Extract the [X, Y] coordinate from the center of the cell holding the provided text.  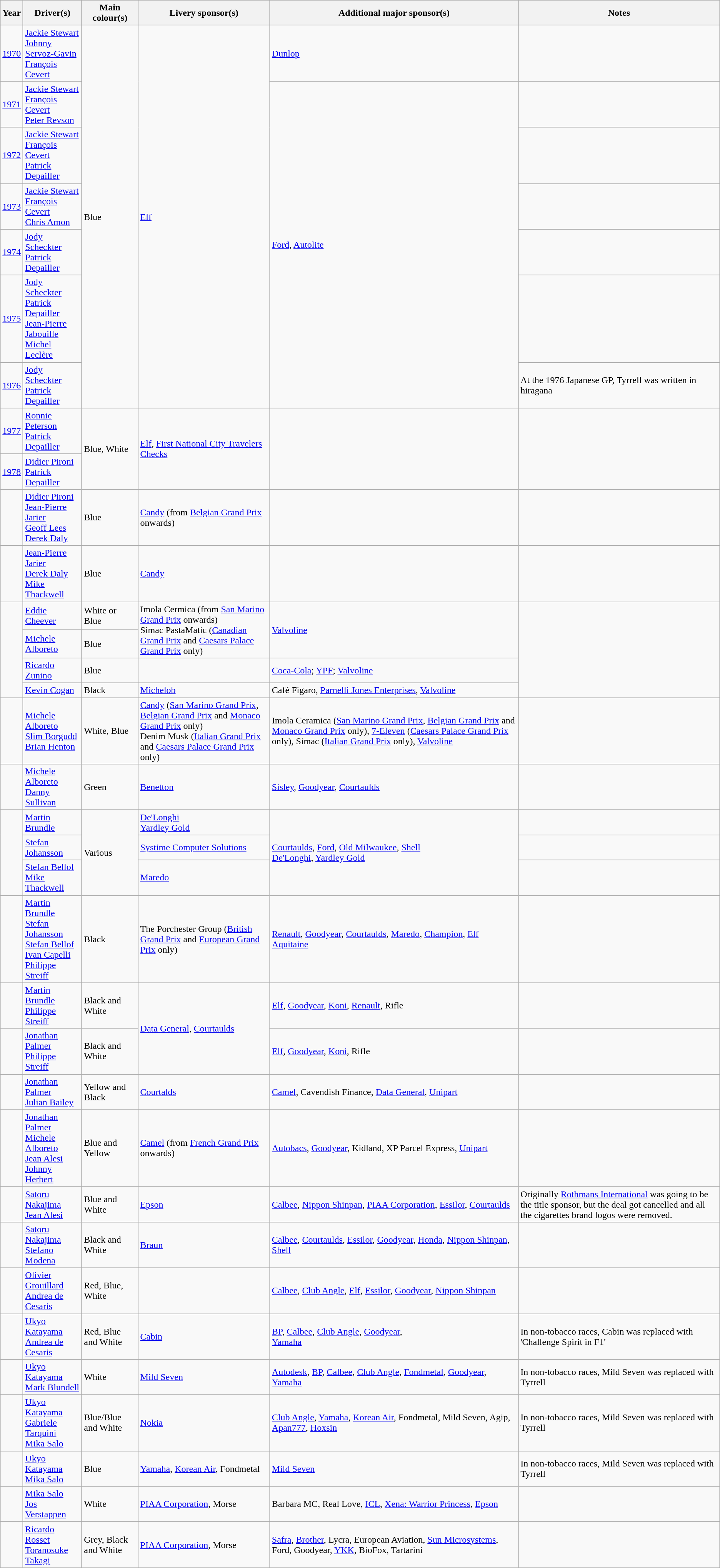
Autodesk, BP, Calbee, Club Angle, Fondmetal, Goodyear, Yamaha [394, 1377]
Martin Brundle [52, 822]
Red, Blue and White [110, 1337]
Grey, Black and White [110, 1545]
Red, Blue, White [110, 1291]
Renault, Goodyear, Courtaulds, Maredo, Champion, Elf Aquitaine [394, 939]
Yamaha, Korean Air, Fondmetal [204, 1469]
Jackie StewartFrançois CevertPeter Revson [52, 105]
Ukyo KatayamaGabriele TarquiniMika Salo [52, 1423]
Elf, Goodyear, Koni, Rifle [394, 1051]
Jackie StewartFrançois CevertChris Amon [52, 206]
In non-tobacco races, Cabin was replaced with 'Challenge Spirit in F1' [619, 1337]
Didier PironiJean-Pierre JarierGeoff LeesDerek Daly [52, 517]
Elf, Goodyear, Koni, Renault, Rifle [394, 1005]
Jody ScheckterPatrick DepaillerJean-Pierre JabouilleMichel Leclère [52, 318]
Blue and White [110, 1204]
Ricardo Zunino [52, 671]
Jonathan PalmerMichele AlboretoJean AlesiJohnny Herbert [52, 1148]
Green [110, 787]
White or Blue [110, 615]
Eddie Cheever [52, 615]
Ricardo RossetToranosuke Takagi [52, 1545]
At the 1976 Japanese GP, Tyrrell was written in hiragana [619, 385]
Ukyo KatayamaMika Salo [52, 1469]
Valvoline [394, 630]
Jackie StewartJohnny Servoz-GavinFrançois Cevert [52, 53]
Safra, Brother, Lycra, European Aviation, Sun Microsystems, Ford, Goodyear, YKK, BioFox, Tartarini [394, 1545]
Year [12, 13]
1978 [12, 472]
Jonathan PalmerJulian Bailey [52, 1092]
Ukyo KatayamaAndrea de Cesaris [52, 1337]
White, Blue [110, 731]
Epson [204, 1204]
Club Angle, Yamaha, Korean Air, Fondmetal, Mild Seven, Agip, Apan777, Hoxsin [394, 1423]
Blue and Yellow [110, 1148]
Elf [204, 217]
Olivier GrouillardAndrea de Cesaris [52, 1291]
Ronnie PetersonPatrick Depailler [52, 431]
Ukyo KatayamaMark Blundell [52, 1377]
The Porchester Group (British Grand Prix and European Grand Prix only) [204, 939]
Blue/Blue and White [110, 1423]
Stefan Johansson [52, 848]
Coca-Cola; YPF; Valvoline [394, 671]
Various [110, 853]
De'LonghiYardley Gold [204, 822]
Kevin Cogan [52, 690]
Braun [204, 1245]
Driver(s) [52, 13]
Notes [619, 13]
Jackie StewartFrançois CevertPatrick Depailler [52, 155]
Mika SaloJos Verstappen [52, 1504]
Data General, Courtaulds [204, 1028]
Candy [204, 573]
Blue, White [110, 448]
Livery sponsor(s) [204, 13]
Jean-Pierre JarierDerek DalyMike Thackwell [52, 573]
Calbee, Club Angle, Elf, Essilor, Goodyear, Nippon Shinpan [394, 1291]
Didier PironiPatrick Depailler [52, 472]
1974 [12, 252]
1970 [12, 53]
Calbee, Nippon Shinpan, PIAA Corporation, Essilor, Courtaulds [394, 1204]
Benetton [204, 787]
Imola Cermica (from San Marino Grand Prix onwards)Simac PastaMatic (Canadian Grand Prix and Caesars Palace Grand Prix only) [204, 630]
Courtalds [204, 1092]
Candy (San Marino Grand Prix, Belgian Grand Prix and Monaco Grand Prix only)Denim Musk (Italian Grand Prix and Caesars Palace Grand Prix only) [204, 731]
Satoru NakajimaStefano Modena [52, 1245]
Martin BrundlePhilippe Streiff [52, 1005]
Systime Computer Solutions [204, 848]
Courtaulds, Ford, Old Milwaukee, ShellDe'Longhi, Yardley Gold [394, 853]
Cabin [204, 1337]
Maredo [204, 878]
Stefan BellofMike Thackwell [52, 878]
Satoru NakajimaJean Alesi [52, 1204]
1976 [12, 385]
BP, Calbee, Club Angle, Goodyear,Yamaha [394, 1337]
1973 [12, 206]
1977 [12, 431]
Martin BrundleStefan JohanssonStefan BellofIvan CapelliPhilippe Streiff [52, 939]
1972 [12, 155]
Sisley, Goodyear, Courtaulds [394, 787]
Jonathan PalmerPhilippe Streiff [52, 1051]
Yellow and Black [110, 1092]
Calbee, Courtaulds, Essilor, Goodyear, Honda, Nippon Shinpan, Shell [394, 1245]
Barbara MC, Real Love, ICL, Xena: Warrior Princess, Epson [394, 1504]
Michelob [204, 690]
1971 [12, 105]
Café Figaro, Parnelli Jones Enterprises, Valvoline [394, 690]
Michele Alboreto [52, 644]
Nokia [204, 1423]
Originally Rothmans International was going to be the title sponsor, but the deal got cancelled and all the cigarettes brand logos were removed. [619, 1204]
Additional major sponsor(s) [394, 13]
1975 [12, 318]
Michele AlboretoDanny Sullivan [52, 787]
Candy (from Belgian Grand Prix onwards) [204, 517]
Main colour(s) [110, 13]
Ford, Autolite [394, 245]
Camel (from French Grand Prix onwards) [204, 1148]
Dunlop [394, 53]
Elf, First National City Travelers Checks [204, 448]
Michele AlboretoSlim BorguddBrian Henton [52, 731]
Autobacs, Goodyear, Kidland, XP Parcel Express, Unipart [394, 1148]
Camel, Cavendish Finance, Data General, Unipart [394, 1092]
